Detect which cell encompasses the target text, then output its (X, Y) center coordinate. 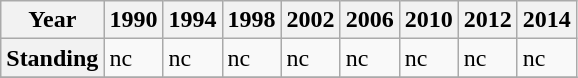
2006 (370, 20)
Year (52, 20)
Standing (52, 58)
1994 (192, 20)
1990 (134, 20)
1998 (252, 20)
2012 (488, 20)
2010 (428, 20)
2014 (546, 20)
2002 (310, 20)
